Locate the cell with the specified text and output its (X, Y) center coordinate. 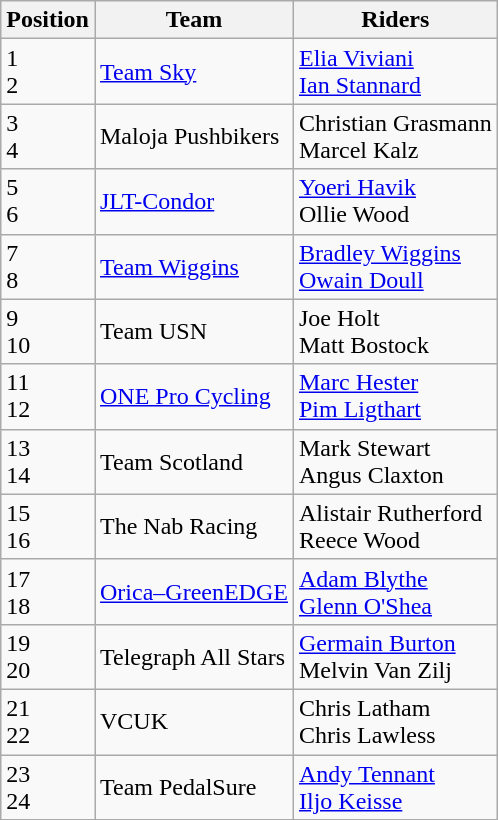
Elia Viviani Ian Stannard (395, 72)
Team USN (194, 332)
1516 (48, 526)
Position (48, 20)
JLT-Condor (194, 202)
Yoeri Havik Ollie Wood (395, 202)
Mark Stewart Angus Claxton (395, 462)
Andy Tennant Iljo Keisse (395, 786)
1112 (48, 396)
1314 (48, 462)
Team Sky (194, 72)
56 (48, 202)
12 (48, 72)
VCUK (194, 722)
Telegraph All Stars (194, 656)
Team PedalSure (194, 786)
Joe Holt Matt Bostock (395, 332)
ONE Pro Cycling (194, 396)
910 (48, 332)
Marc Hester Pim Ligthart (395, 396)
2324 (48, 786)
Alistair Rutherford Reece Wood (395, 526)
Bradley Wiggins Owain Doull (395, 266)
Maloja Pushbikers (194, 136)
Chris Latham Chris Lawless (395, 722)
Team Wiggins (194, 266)
1718 (48, 592)
1920 (48, 656)
2122 (48, 722)
Team (194, 20)
78 (48, 266)
Orica–GreenEDGE (194, 592)
Riders (395, 20)
Germain Burton Melvin Van Zilj (395, 656)
34 (48, 136)
Adam Blythe Glenn O'Shea (395, 592)
Christian Grasmann Marcel Kalz (395, 136)
Team Scotland (194, 462)
The Nab Racing (194, 526)
